For the text-containing cell, return its midpoint in (x, y) coordinate format. 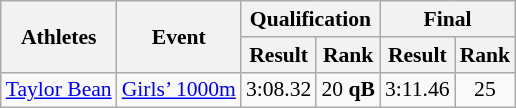
25 (486, 90)
Final (448, 19)
Event (179, 36)
3:08.32 (278, 90)
20 qB (348, 90)
Taylor Bean (59, 90)
3:11.46 (418, 90)
Athletes (59, 36)
Girls’ 1000m (179, 90)
Qualification (310, 19)
